Find where the given text appears and provide that cell's center as [x, y] coordinate. 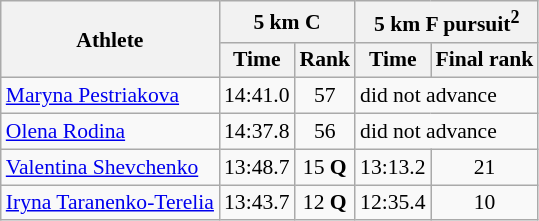
Valentina Shevchenko [110, 167]
Maryna Pestriakova [110, 96]
56 [324, 132]
Final rank [485, 60]
14:41.0 [256, 96]
13:48.7 [256, 167]
10 [485, 203]
Athlete [110, 40]
13:13.2 [392, 167]
5 km C [287, 22]
14:37.8 [256, 132]
12:35.4 [392, 203]
Iryna Taranenko-Terelia [110, 203]
12 Q [324, 203]
Olena Rodina [110, 132]
15 Q [324, 167]
5 km F pursuit2 [446, 22]
13:43.7 [256, 203]
Rank [324, 60]
21 [485, 167]
57 [324, 96]
